Determine the [X, Y] coordinate at the center of the cell enclosing the given text.  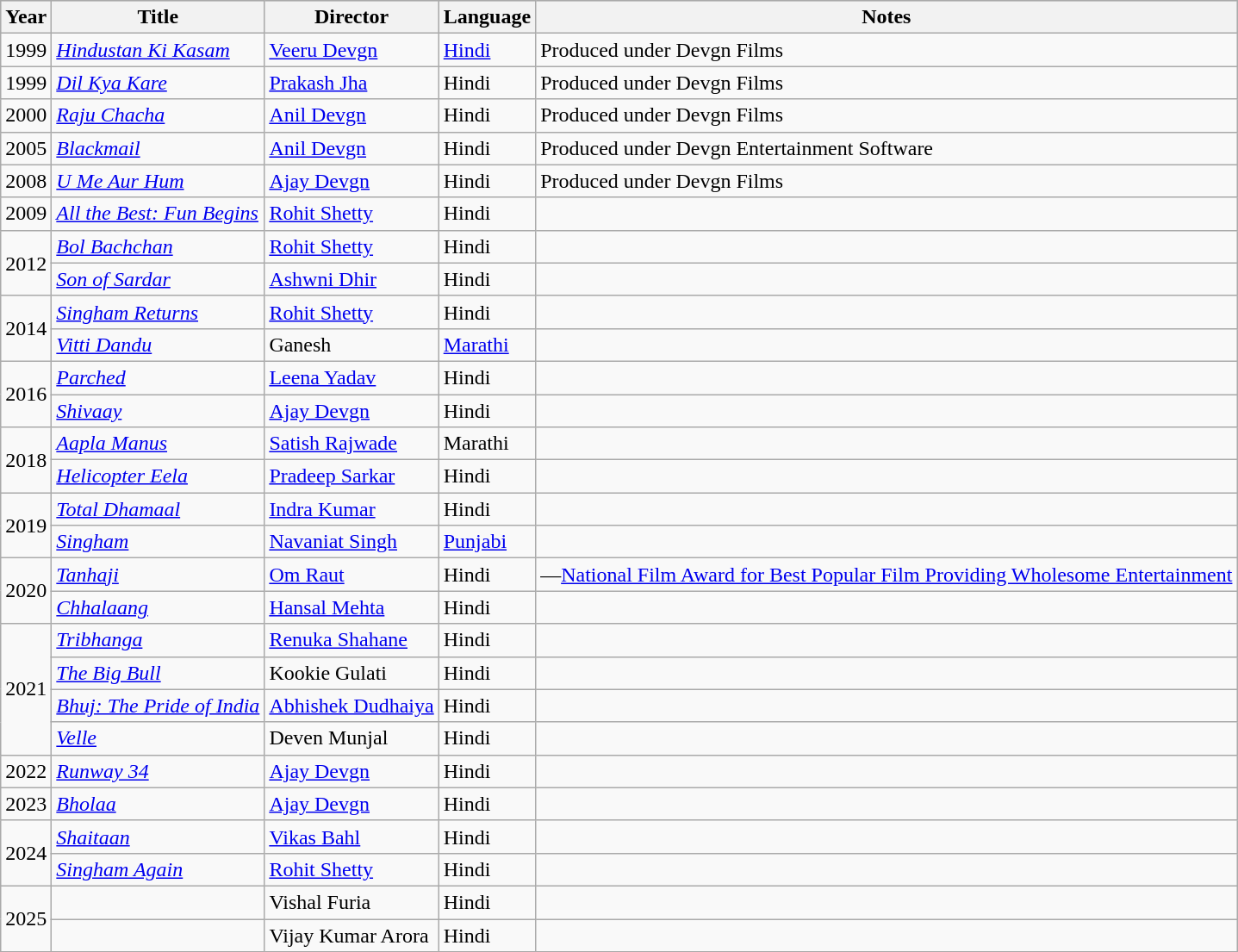
2009 [26, 214]
Hindustan Ki Kasam [159, 50]
Tanhaji [159, 575]
Hansal Mehta [351, 607]
Bholaa [159, 804]
Kookie Gulati [351, 673]
Language [487, 17]
Raju Chacha [159, 115]
Produced under Devgn Entertainment Software [887, 148]
Om Raut [351, 575]
Bhuj: The Pride of India [159, 706]
2012 [26, 263]
Leena Yadav [351, 377]
Shivaay [159, 411]
2014 [26, 328]
Son of Sardar [159, 279]
2019 [26, 526]
Director [351, 17]
2023 [26, 804]
Year [26, 17]
Runway 34 [159, 771]
Pradeep Sarkar [351, 476]
Total Dhamaal [159, 509]
Deven Munjal [351, 738]
Singham [159, 542]
Shaitaan [159, 837]
Abhishek Dudhaiya [351, 706]
Singham Returns [159, 312]
2016 [26, 394]
Vikas Bahl [351, 837]
Veeru Devgn [351, 50]
2025 [26, 918]
Title [159, 17]
Aapla Manus [159, 444]
—National Film Award for Best Popular Film Providing Wholesome Entertainment [887, 575]
2018 [26, 460]
Ashwni Dhir [351, 279]
Renuka Shahane [351, 640]
2008 [26, 181]
Notes [887, 17]
Prakash Jha [351, 83]
2024 [26, 853]
Velle [159, 738]
Helicopter Eela [159, 476]
Tribhanga [159, 640]
Blackmail [159, 148]
All the Best: Fun Begins [159, 214]
Parched [159, 377]
Indra Kumar [351, 509]
Chhalaang [159, 607]
Vijay Kumar Arora [351, 935]
Singham Again [159, 869]
2021 [26, 689]
2005 [26, 148]
Satish Rajwade [351, 444]
Dil Kya Kare [159, 83]
2020 [26, 591]
The Big Bull [159, 673]
U Me Aur Hum [159, 181]
2000 [26, 115]
Bol Bachchan [159, 246]
2022 [26, 771]
Navaniat Singh [351, 542]
Punjabi [487, 542]
Vitti Dandu [159, 345]
Ganesh [351, 345]
Vishal Furia [351, 902]
